Output the [x, y] coordinate of the center of the cell containing the given text.  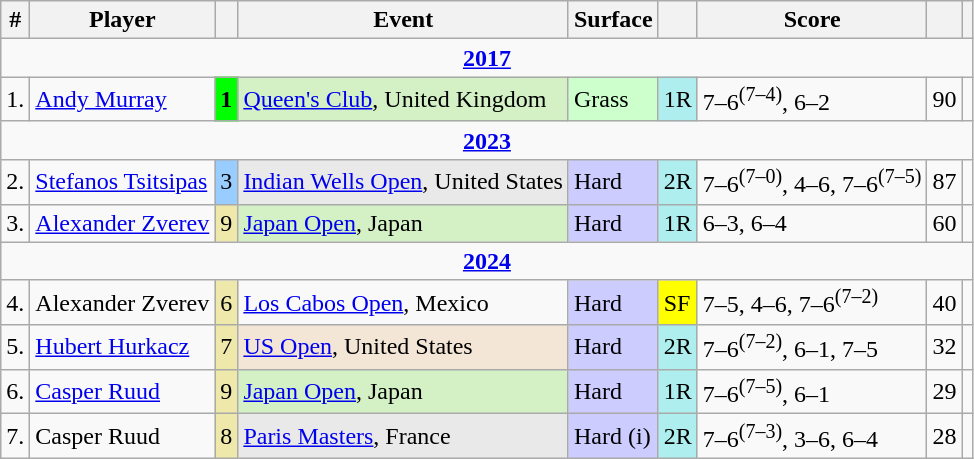
2024 [487, 261]
90 [944, 100]
Score [812, 20]
Hard (i) [613, 436]
7–6(7–2), 6–1, 7–5 [812, 348]
SF [678, 302]
Los Cabos Open, Mexico [404, 302]
Queen's Club, United Kingdom [404, 100]
6–3, 6–4 [812, 223]
1. [16, 100]
3. [16, 223]
1 [226, 100]
Event [404, 20]
7. [16, 436]
2017 [487, 58]
4. [16, 302]
Grass [613, 100]
Surface [613, 20]
7–6(7–0), 4–6, 7–6(7–5) [812, 182]
Andy Murray [122, 100]
Stefanos Tsitsipas [122, 182]
8 [226, 436]
2. [16, 182]
7–6(7–3), 3–6, 6–4 [812, 436]
Indian Wells Open, United States [404, 182]
32 [944, 348]
87 [944, 182]
3 [226, 182]
2023 [487, 140]
Paris Masters, France [404, 436]
7 [226, 348]
29 [944, 392]
# [16, 20]
Hubert Hurkacz [122, 348]
7–6(7–4), 6–2 [812, 100]
US Open, United States [404, 348]
5. [16, 348]
60 [944, 223]
28 [944, 436]
7–6(7–5), 6–1 [812, 392]
7–5, 4–6, 7–6(7–2) [812, 302]
40 [944, 302]
6. [16, 392]
6 [226, 302]
Player [122, 20]
